Search for the cell housing the specified text and yield its [x, y] center coordinate. 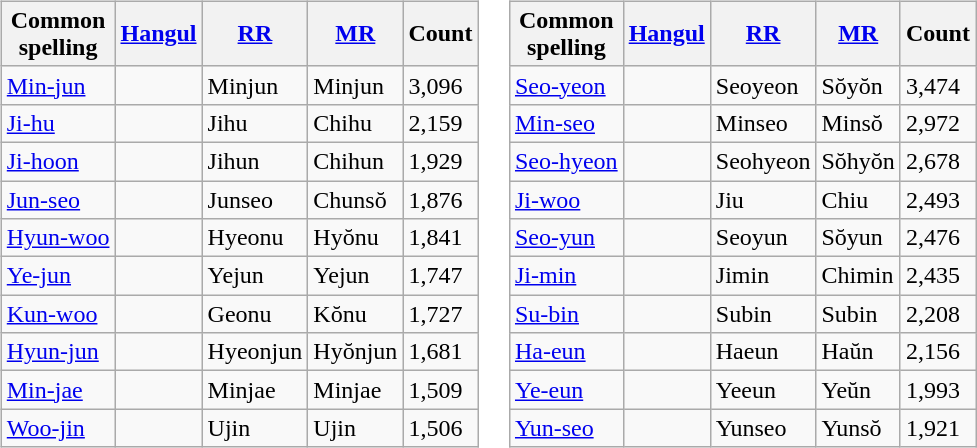
Sŏhyŏn [858, 161]
Kŏnu [356, 314]
Jimin [763, 276]
Hyun-jun [58, 352]
Hyun-woo [58, 238]
Min-jae [58, 390]
Ji-hu [58, 123]
Seoyeon [763, 85]
Yun-seo [566, 428]
Sŏyun [858, 238]
Ji-woo [566, 199]
1,841 [440, 238]
Geonu [255, 314]
1,506 [440, 428]
Yeeun [763, 390]
1,747 [440, 276]
Seo-yun [566, 238]
Yunseo [763, 428]
2,435 [938, 276]
Ha-eun [566, 352]
2,678 [938, 161]
1,929 [440, 161]
Minseo [763, 123]
Seoyun [763, 238]
1,727 [440, 314]
Seo-yeon [566, 85]
3,474 [938, 85]
Jihun [255, 161]
Yunsŏ [858, 428]
2,156 [938, 352]
Ji-hoon [58, 161]
Chihun [356, 161]
Min-seo [566, 123]
Chunsŏ [356, 199]
2,159 [440, 123]
2,972 [938, 123]
Kun-woo [58, 314]
Chihu [356, 123]
Yeŭn [858, 390]
Jun-seo [58, 199]
1,681 [440, 352]
Junseo [255, 199]
2,493 [938, 199]
Seo-hyeon [566, 161]
2,208 [938, 314]
Chimin [858, 276]
Hyŏnjun [356, 352]
2,476 [938, 238]
Haŭn [858, 352]
Hyeonjun [255, 352]
Hyŏnu [356, 238]
1,993 [938, 390]
Jihu [255, 123]
Ji-min [566, 276]
Hyeonu [255, 238]
1,921 [938, 428]
1,876 [440, 199]
Sŏyŏn [858, 85]
3,096 [440, 85]
Haeun [763, 352]
Jiu [763, 199]
Chiu [858, 199]
Minsŏ [858, 123]
Seohyeon [763, 161]
Ye-jun [58, 276]
Ye-eun [566, 390]
Woo-jin [58, 428]
Min-jun [58, 85]
1,509 [440, 390]
Su-bin [566, 314]
